Return the [X, Y] coordinate for the center point of the cell that contains the specified text.  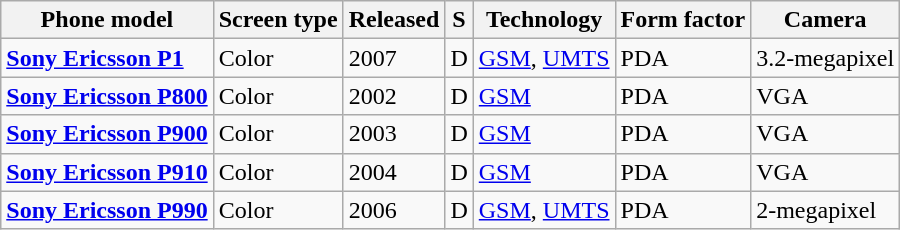
S [459, 20]
2002 [394, 96]
2006 [394, 210]
Sony Ericsson P910 [107, 172]
Sony Ericsson P990 [107, 210]
Sony Ericsson P1 [107, 58]
Technology [544, 20]
Sony Ericsson P900 [107, 134]
Phone model [107, 20]
2003 [394, 134]
Sony Ericsson P800 [107, 96]
Screen type [278, 20]
Camera [826, 20]
2-megapixel [826, 210]
Released [394, 20]
2004 [394, 172]
Form factor [683, 20]
3.2-megapixel [826, 58]
2007 [394, 58]
